Pinpoint the cell where the given text exists, returning its (X, Y) midpoint coordinate. 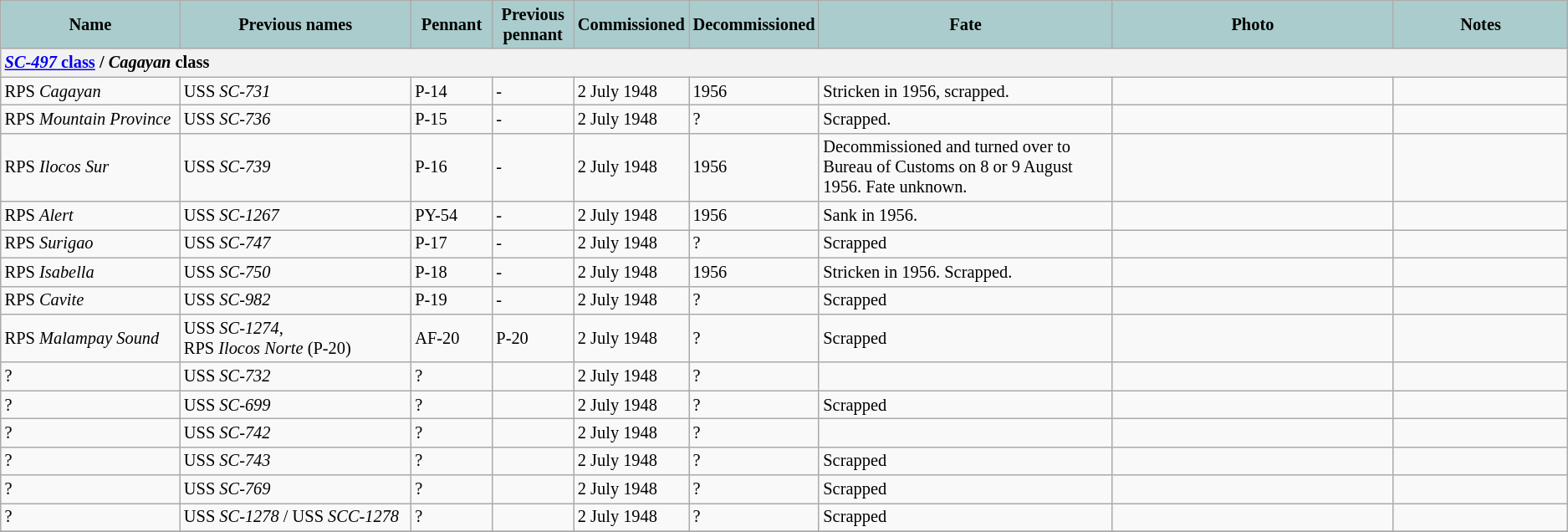
Stricken in 1956. Scrapped. (965, 272)
Sank in 1956. (965, 216)
USS SC-1278 / USS SCC-1278 (295, 517)
USS SC-736 (295, 119)
USS SC-742 (295, 432)
P-16 (452, 167)
Decommissioned and turned over to Bureau of Customs on 8 or 9 August 1956. Fate unknown. (965, 167)
RPS Mountain Province (90, 119)
RPS Isabella (90, 272)
USS SC-732 (295, 376)
USS SC-769 (295, 489)
USS SC-750 (295, 272)
RPS Cavite (90, 300)
Commissioned (631, 24)
P-18 (452, 272)
USS SC-743 (295, 461)
RPS Alert (90, 216)
Scrapped. (965, 119)
RPS Ilocos Sur (90, 167)
SC-497 class / Cagayan class (784, 63)
P-20 (533, 338)
AF-20 (452, 338)
Name (90, 24)
USS SC-1274,RPS Ilocos Norte (P-20) (295, 338)
RPS Surigao (90, 243)
Photo (1253, 24)
P-15 (452, 119)
Notes (1480, 24)
USS SC-747 (295, 243)
P-17 (452, 243)
Fate (965, 24)
P-14 (452, 91)
USS SC-739 (295, 167)
Previous pennant (533, 24)
Stricken in 1956, scrapped. (965, 91)
PY-54 (452, 216)
Pennant (452, 24)
USS SC-982 (295, 300)
Decommissioned (754, 24)
USS SC-731 (295, 91)
P-19 (452, 300)
Previous names (295, 24)
RPS Cagayan (90, 91)
USS SC-699 (295, 405)
RPS Malampay Sound (90, 338)
USS SC-1267 (295, 216)
